Pinpoint the cell where the given text exists, returning its (X, Y) midpoint coordinate. 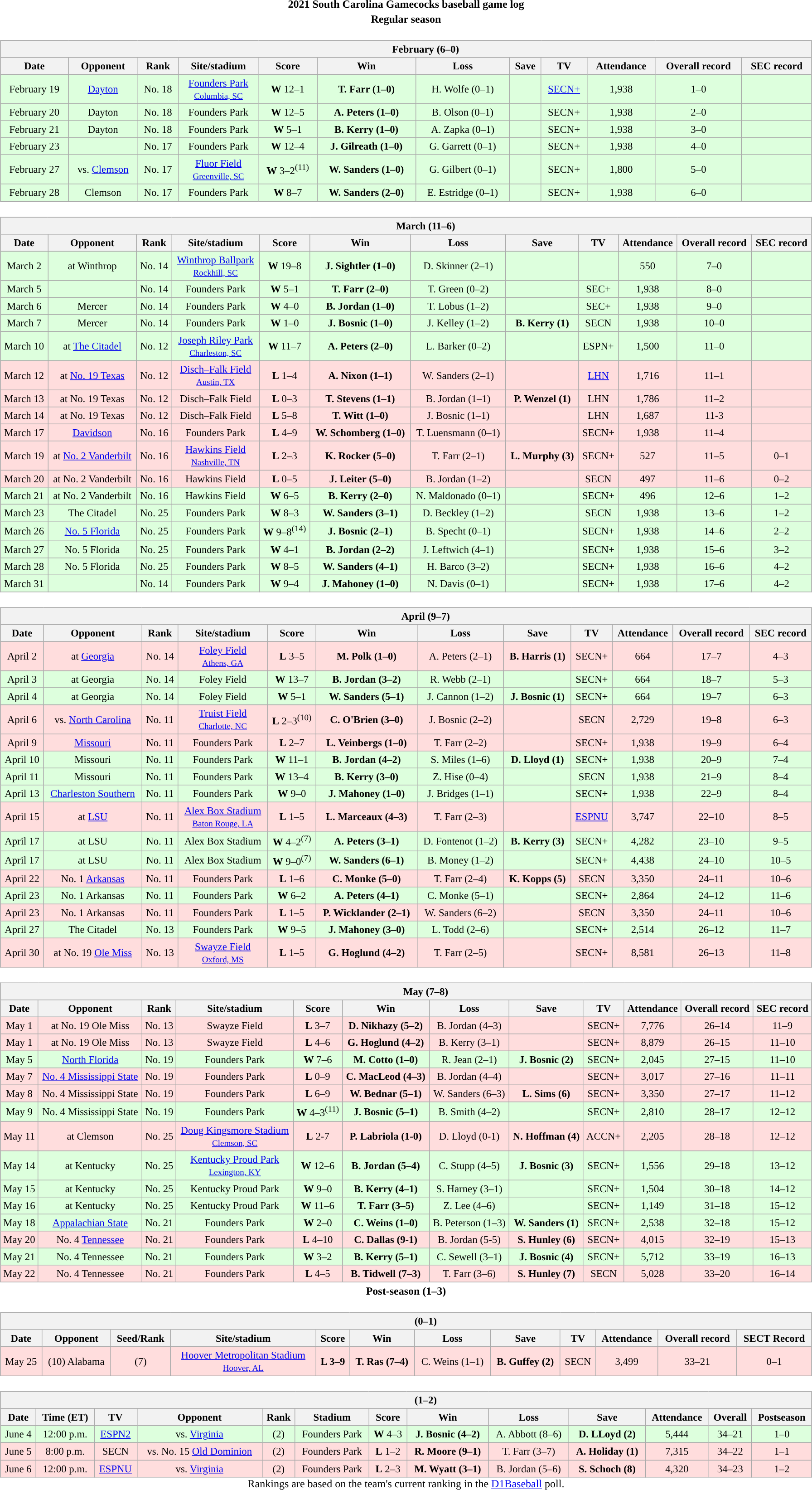
D. Lloyd (0-1) (469, 1136)
W 19–8 (285, 266)
B. Smith (4–2) (469, 1111)
M. Wyatt (3–1) (448, 1468)
3–0 (698, 130)
L 2-7 (318, 1136)
May 21 (19, 1257)
T. Stevens (1–1) (360, 398)
March 6 (24, 306)
W 9–5 (292, 930)
W. Sanders (3–1) (360, 513)
April 27 (22, 930)
March 10 (24, 346)
7,776 (652, 1025)
March 23 (24, 513)
A. Nixon (1–1) (360, 375)
21–9 (711, 777)
May 18 (19, 1223)
10–0 (714, 323)
J. Bosnic (2–1) (360, 531)
10–5 (780, 860)
22–9 (711, 794)
T. Witt (1–0) (360, 416)
B. Kerry (4–1) (386, 1189)
T. Ras (7–4) (382, 1362)
L 3–5 (292, 656)
D. Skinner (2–1) (458, 266)
April 13 (22, 794)
April 4 (22, 696)
C. Dallas (9-1) (386, 1240)
B. Jordan (4–3) (469, 1025)
11-3 (714, 416)
June 6 (18, 1468)
32–18 (717, 1223)
W 12–5 (287, 112)
B. Jordan (5–4) (386, 1165)
April 15 (22, 817)
March 20 (24, 479)
L 6–9 (318, 1094)
February 20 (34, 112)
8,581 (643, 953)
D. Beckley (1–2) (458, 513)
March 2 (24, 266)
February 27 (34, 170)
13–12 (782, 1165)
11–9 (782, 1025)
7–0 (714, 266)
J. Sightler (1–0) (360, 266)
4–0 (698, 146)
C. Sewell (3–1) (469, 1257)
B. Kerry (2–0) (360, 496)
B. Olson (0–1) (463, 112)
T. Farr (2–1) (458, 456)
E. Estridge (0–1) (463, 193)
T. Farr (3–6) (469, 1274)
T. Farr (1–0) (367, 89)
J. Bosnic (1–0) (360, 323)
S. Hunley (6) (546, 1240)
28–17 (717, 1111)
L 3–9 (333, 1362)
February 23 (34, 146)
527 (648, 456)
C. O'Brien (3–0) (367, 720)
February 28 (34, 193)
H. Barco (3–2) (458, 566)
S. Schoch (8) (607, 1468)
A. Peters (3–1) (367, 841)
Charleston Southern (92, 794)
L 1–4 (285, 375)
April 10 (22, 760)
T. Farr (3–7) (528, 1451)
W. Sanders (1) (546, 1223)
1,716 (648, 375)
W. Sanders (2–1) (458, 375)
7–4 (780, 760)
Time (ET) (65, 1417)
L. Sims (6) (546, 1094)
L. Marceaux (4–3) (367, 817)
L 5–8 (285, 416)
W 9–4 (285, 583)
19–9 (711, 743)
J. Bosnic (4) (546, 1257)
27–15 (717, 1060)
33–21 (697, 1362)
W 8–7 (287, 193)
T. Farr (2–2) (460, 743)
W. Bednar (5–1) (386, 1094)
2,205 (652, 1136)
B. Kerry (1) (542, 323)
L 0–9 (318, 1077)
B. Jordan (2–2) (360, 549)
B. Jordan (1–0) (360, 306)
Postseason (782, 1417)
Stadium (332, 1417)
B. Jordan (3–2) (367, 679)
N. Davis (0–1) (458, 583)
11–5 (714, 456)
A. Abbott (8–6) (528, 1434)
Doug Kingsmore StadiumClemson, SC (235, 1136)
7,315 (677, 1451)
P. Wenzel (1) (542, 398)
May 11 (19, 1136)
24–10 (711, 860)
2,864 (643, 895)
A. Peters (2–0) (360, 346)
34–22 (730, 1451)
W 8–5 (285, 566)
Z. Lee (4–6) (469, 1205)
L 4–5 (318, 1274)
1,556 (652, 1165)
March 31 (24, 583)
P. Labriola (1-0) (386, 1136)
March 28 (24, 566)
31–18 (717, 1205)
3,017 (652, 1077)
11–12 (782, 1094)
W 8–3 (285, 513)
B. Jordan (5-5) (469, 1240)
ESPN2 (116, 1434)
11–1 (714, 375)
C. Monke (5–1) (460, 895)
15–6 (714, 549)
vs. North Carolina (92, 720)
Hoover Metropolitan StadiumHoover, AL (243, 1362)
J. Kelley (1–2) (458, 323)
W 12–6 (318, 1165)
J. Bosnic (2–2) (460, 720)
5,444 (677, 1434)
0–2 (781, 479)
J. Gilreath (1–0) (367, 146)
May 9 (19, 1111)
L 2–3(10) (292, 720)
5–3 (780, 679)
14–6 (714, 531)
L. Veinbergs (1–0) (367, 743)
April 6 (22, 720)
February (6–0) (406, 49)
W. Sanders (5–1) (367, 696)
14–12 (782, 1189)
W 13–4 (292, 777)
G. Garrett (0–1) (463, 146)
28–18 (717, 1136)
S. Hunley (7) (546, 1274)
W 6–5 (285, 496)
L. Todd (2–6) (460, 930)
W 4–3 (388, 1434)
L 3–7 (318, 1025)
B. Tidwell (7–3) (386, 1274)
17–6 (714, 583)
16–14 (782, 1274)
19–7 (711, 696)
T. Farr (3–5) (386, 1205)
9–5 (780, 841)
Joseph Riley ParkCharleston, SC (216, 346)
5–0 (698, 170)
550 (648, 266)
11–0 (714, 346)
T. Farr (2–4) (460, 878)
L 1–2 (388, 1451)
24–12 (711, 895)
5,028 (652, 1274)
B. Peterson (1–3) (469, 1223)
11–11 (782, 1077)
A. Holiday (1) (607, 1451)
P. Wicklander (2–1) (367, 912)
5,712 (652, 1257)
April 30 (22, 953)
W. Sanders (6–2) (460, 912)
D. Nikhazy (5–2) (386, 1025)
Foley FieldAthens, GA (223, 656)
April 3 (22, 679)
16–13 (782, 1257)
B. Kerry (3–1) (469, 1043)
May 22 (19, 1274)
C. Weins (1–0) (386, 1223)
J. Bosnic (2) (546, 1060)
L. Murphy (3) (542, 456)
May 16 (19, 1205)
8–0 (714, 289)
A. Peters (2–1) (460, 656)
B. Harris (1) (537, 656)
D. Lloyd (1) (537, 760)
20–9 (711, 760)
B. Kerry (3–0) (367, 777)
17–7 (711, 656)
L 0–3 (285, 398)
at Clemson (90, 1136)
Winthrop BallparkRockhill, SC (216, 266)
D. Fontenot (1–2) (460, 841)
L 2–7 (292, 743)
T. Farr (2–5) (460, 953)
W 9–0(7) (292, 860)
C. Monke (5–0) (367, 878)
15–13 (782, 1240)
W 9–8(14) (285, 531)
W 4–2(7) (292, 841)
J. Bosnic (1) (537, 696)
34–21 (730, 1434)
March 14 (24, 416)
33–19 (717, 1257)
(7) (140, 1362)
March 26 (24, 531)
4–3 (780, 656)
B. Jordan (4–2) (367, 760)
March 17 (24, 432)
W 3–2(11) (287, 170)
March 7 (24, 323)
B. Jordan (1–1) (458, 398)
March 5 (24, 289)
23–10 (711, 841)
Overall (730, 1417)
S. Miles (1–6) (460, 760)
North Florida (90, 1060)
A. Peters (1–0) (367, 112)
J. Bosnic (4–2) (448, 1434)
T. Farr (2–0) (360, 289)
L. Barker (0–2) (458, 346)
C. Stupp (4–5) (469, 1165)
April (9–7) (406, 616)
B. Jordan (1–2) (458, 479)
2,514 (643, 930)
W 12–1 (287, 89)
27–16 (717, 1077)
W. Schomberg (1–0) (360, 432)
1,800 (621, 170)
22–10 (711, 817)
W. Sanders (2–0) (367, 193)
at The Citadel (92, 346)
W 12–4 (287, 146)
T. Luensmann (0–1) (458, 432)
H. Wolfe (0–1) (463, 89)
W. Sanders (6–1) (367, 860)
B. Jordan (4–4) (469, 1077)
March 21 (24, 496)
L 4–10 (318, 1240)
6–0 (698, 193)
B. Jordan (5–6) (528, 1468)
June 4 (18, 1434)
4,320 (677, 1468)
496 (648, 496)
Fluor FieldGreenville, SC (218, 170)
3,747 (643, 817)
26–14 (717, 1025)
1–1 (782, 1451)
Disch–Falk FieldAustin, TX (216, 375)
J. Bosnic (1–1) (458, 416)
2,538 (652, 1223)
C. MacLeod (4–3) (386, 1077)
B. Specht (0–1) (458, 531)
11–8 (780, 953)
February 19 (34, 89)
497 (648, 479)
3–2 (781, 549)
6–4 (780, 743)
March 27 (24, 549)
2–0 (698, 112)
26–13 (711, 953)
W 2–0 (318, 1223)
B. Money (1–2) (460, 860)
A. Zapka (0–1) (463, 130)
J. Bosnic (3) (546, 1165)
May 20 (19, 1240)
30–18 (717, 1189)
32–19 (717, 1240)
N. Maldonado (0–1) (458, 496)
April 9 (22, 743)
1,504 (652, 1189)
C. Weins (1–1) (452, 1362)
Truist FieldCharlotte, NC (223, 720)
13–6 (714, 513)
4,282 (643, 841)
W 1–0 (285, 323)
3,499 (627, 1362)
J. Cannon (1–2) (460, 696)
W. Sanders (4–1) (360, 566)
8,879 (652, 1043)
April 22 (22, 878)
W 6–2 (292, 895)
W. Sanders (6–3) (469, 1094)
N. Hoffman (4) (546, 1136)
W 3–2 (318, 1257)
26–12 (711, 930)
J. Leftwich (4–1) (458, 549)
Swayze FieldOxford, MS (223, 953)
March 12 (24, 375)
March 13 (24, 398)
29–18 (717, 1165)
8:00 p.m. (65, 1451)
Appalachian State (90, 1223)
at Winthrop (92, 266)
9–0 (714, 306)
Hawkins FieldNashville, TN (216, 456)
W. Sanders (1–0) (367, 170)
W 4–3(11) (318, 1111)
4,015 (652, 1240)
K. Kopps (5) (537, 878)
(1–2) (406, 1400)
1,786 (648, 398)
W 4–0 (285, 306)
L 4–6 (318, 1043)
vs. Clemson (103, 170)
16–6 (714, 566)
J. Bridges (1–1) (460, 794)
33–20 (717, 1274)
May 14 (19, 1165)
B. Kerry (3) (537, 841)
May 5 (19, 1060)
B. Kerry (1–0) (367, 130)
May 25 (21, 1362)
May 15 (19, 1189)
W 4–1 (285, 549)
19–8 (711, 720)
March (11–6) (406, 225)
27–17 (717, 1094)
(0–1) (406, 1321)
vs. No. 15 Old Dominion (199, 1451)
J. Mahoney (3–0) (367, 930)
8–5 (780, 817)
11–2 (714, 398)
1,500 (648, 346)
34–23 (730, 1468)
May 7 (19, 1077)
4,438 (643, 860)
2,810 (652, 1111)
ESPN+ (598, 346)
2–2 (781, 531)
1,687 (648, 416)
Kentucky Proud ParkLexington, KY (235, 1165)
W 11–7 (285, 346)
T. Farr (2–3) (460, 817)
L 4–9 (285, 432)
T. Lobus (1–2) (458, 306)
April 11 (22, 777)
2,045 (652, 1060)
18–7 (711, 679)
2,729 (643, 720)
M. Polk (1–0) (367, 656)
B. Guffey (2) (525, 1362)
W 11–6 (318, 1205)
W 13–7 (292, 679)
1,149 (652, 1205)
June 5 (18, 1451)
S. Harney (3–1) (469, 1189)
R. Jean (2–1) (469, 1060)
J. Leiter (5–0) (360, 479)
L 0–5 (285, 479)
B. Kerry (5–1) (386, 1257)
SECT Record (774, 1338)
May (7–8) (406, 991)
R. Moore (9–1) (448, 1451)
Davidson (92, 432)
11–4 (714, 432)
(10) Alabama (76, 1362)
J. Bosnic (5–1) (386, 1111)
May 8 (19, 1094)
K. Rocker (5–0) (360, 456)
D. LLoyd (2) (607, 1434)
Clemson (103, 193)
February 21 (34, 130)
L 1–6 (292, 878)
M. Cotto (1–0) (386, 1060)
Alex Box StadiumBaton Rouge, LA (223, 817)
T. Green (0–2) (458, 289)
R. Webb (2–1) (460, 679)
ACCN+ (604, 1136)
A. Peters (4–1) (367, 895)
Z. Hise (0–4) (460, 777)
March 19 (24, 456)
Founders ParkColumbia, SC (218, 89)
12–6 (714, 496)
April 2 (22, 656)
G. Gilbert (0–1) (463, 170)
11–7 (780, 930)
26–15 (717, 1043)
W 11–1 (292, 760)
W 7–6 (318, 1060)
Seed/Rank (140, 1338)
